Determine the [X, Y] coordinate at the center of the cell enclosing the given text.  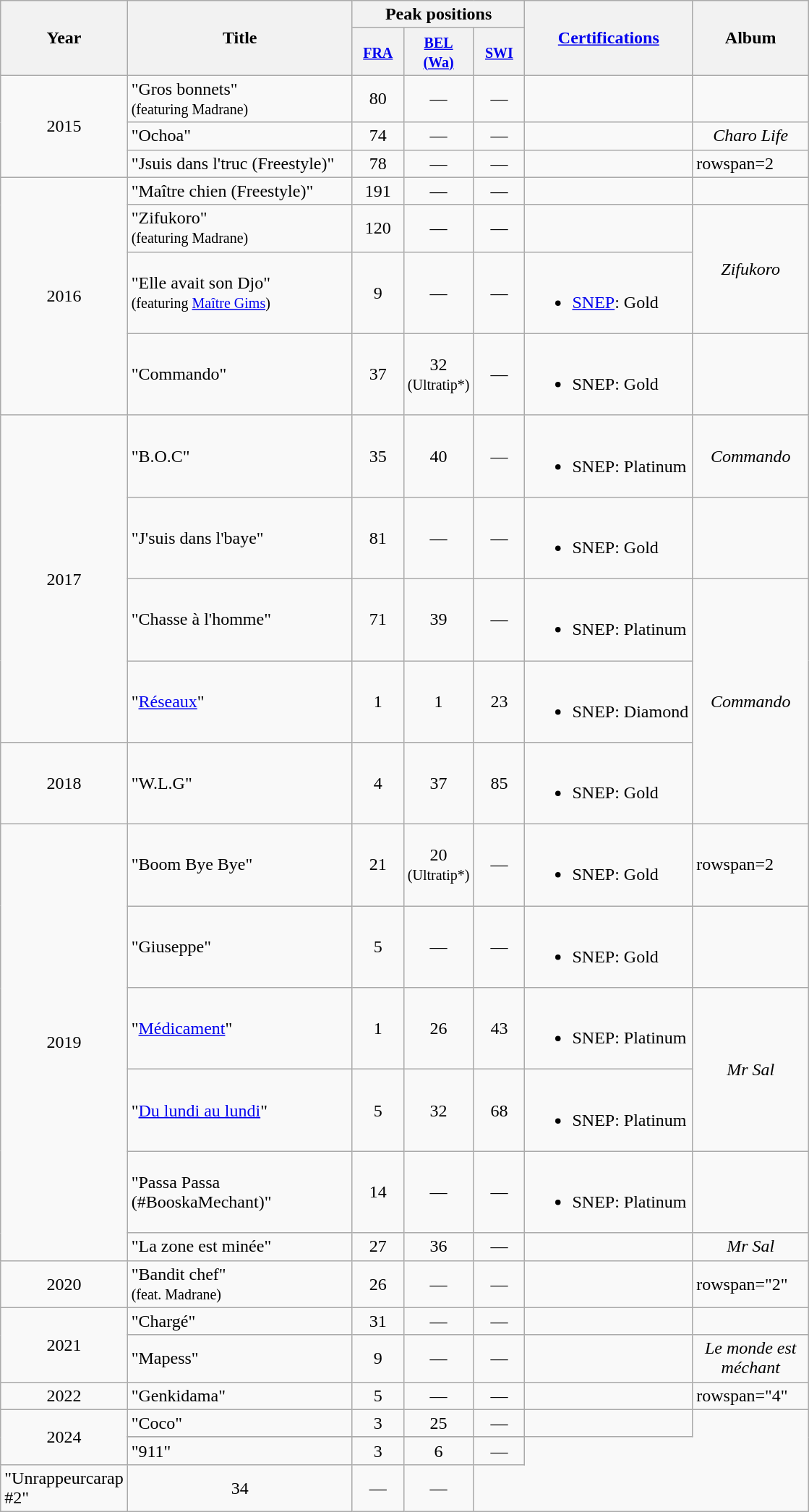
rowspan="2" [750, 1284]
120 [377, 228]
2020 [64, 1284]
27 [377, 1247]
Peak positions [438, 14]
35 [377, 456]
Le monde est méchant [750, 1358]
"Unrappeurcarap #2" [64, 1488]
"Bandit chef"(feat. Madrane) [240, 1284]
2021 [64, 1345]
"Genkidama" [240, 1396]
2015 [64, 126]
32(Ultratip*) [438, 375]
"Gros bonnets" (featuring Madrane) [240, 98]
2017 [64, 578]
"Elle avait son Djo" (featuring Maître Gims) [240, 292]
SNEP: Diamond [609, 701]
rowspan="4" [750, 1396]
SWI [499, 52]
Certifications [609, 38]
"Boom Bye Bye" [240, 865]
"911" [240, 1451]
BEL(Wa) [438, 52]
36 [438, 1247]
21 [377, 865]
"Maître chien (Freestyle)" [240, 191]
71 [377, 619]
39 [438, 619]
78 [377, 163]
"Chargé" [240, 1321]
"Du lundi au lundi" [240, 1111]
23 [499, 701]
Year [64, 38]
191 [377, 191]
14 [377, 1192]
6 [438, 1451]
2016 [64, 296]
"B.O.C" [240, 456]
"La zone est minée" [240, 1247]
"Mapess" [240, 1358]
Zifukoro [750, 269]
"Zifukoro" (featuring Madrane) [240, 228]
32 [438, 1111]
"Giuseppe" [240, 947]
"Médicament" [240, 1028]
"Coco" [240, 1423]
31 [377, 1321]
"Jsuis dans l'truc (Freestyle)" [240, 163]
"Chasse à l'homme" [240, 619]
68 [499, 1111]
Title [240, 38]
"Passa Passa (#BooskaMechant)" [240, 1192]
FRA [377, 52]
81 [377, 538]
Album [750, 38]
43 [499, 1028]
2024 [64, 1437]
74 [377, 136]
2022 [64, 1396]
"Ochoa" [240, 136]
2019 [64, 1043]
25 [438, 1423]
"J'suis dans l'baye" [240, 538]
2018 [64, 784]
"Commando" [240, 375]
"Réseaux" [240, 701]
40 [438, 456]
85 [499, 784]
80 [377, 98]
"W.L.G" [240, 784]
Charo Life [750, 136]
34 [240, 1488]
4 [377, 784]
20(Ultratip*) [438, 865]
